Output the (X, Y) coordinate of the center of the cell containing the given text.  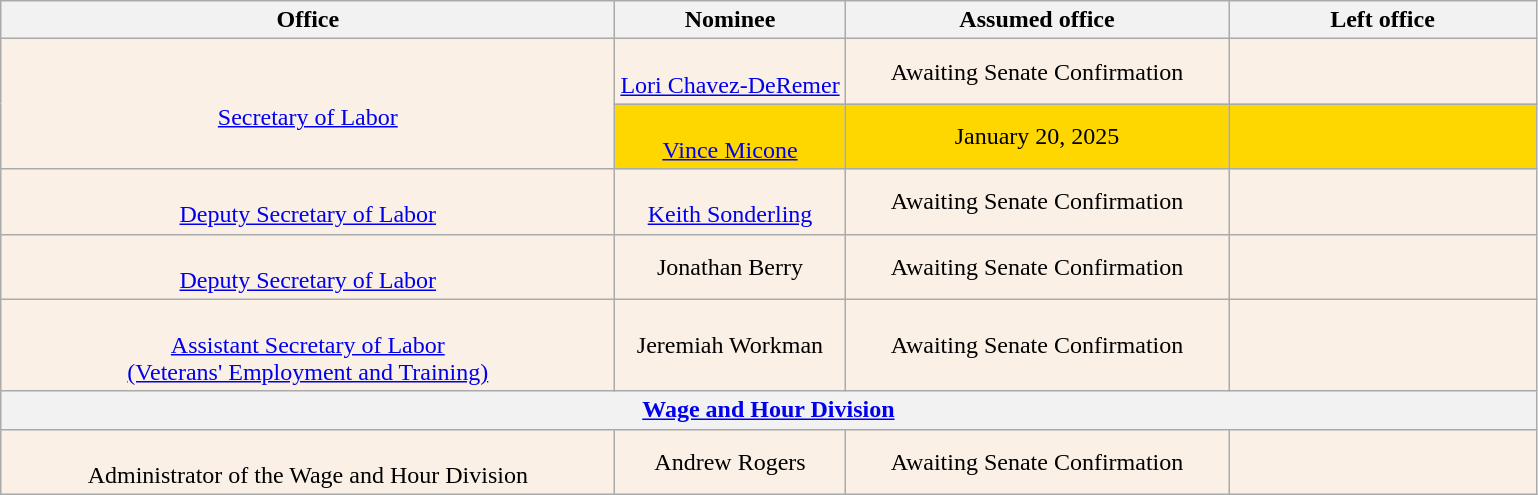
Wage and Hour Division (768, 410)
Secretary of Labor (308, 104)
Keith Sonderling (730, 202)
Assumed office (1037, 20)
Lori Chavez-DeRemer (730, 72)
Assistant Secretary of Labor(Veterans' Employment and Training) (308, 345)
Jeremiah Workman (730, 345)
January 20, 2025 (1037, 136)
Andrew Rogers (730, 462)
Office (308, 20)
Left office (1382, 20)
Administrator of the Wage and Hour Division (308, 462)
Jonathan Berry (730, 266)
Vince Micone (730, 136)
Nominee (730, 20)
